Find where the given text appears and provide that cell's center as [x, y] coordinate. 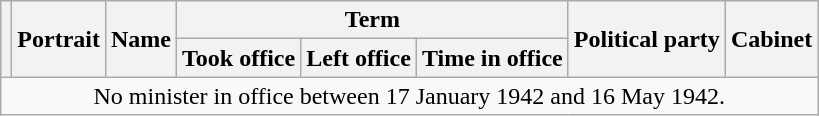
Term [373, 20]
Left office [359, 58]
Name [140, 39]
Political party [646, 39]
No minister in office between 17 January 1942 and 16 May 1942. [410, 96]
Cabinet [771, 39]
Time in office [492, 58]
Portrait [59, 39]
Took office [239, 58]
